Capture the cell that displays the provided text and extract its [x, y] central coordinate. 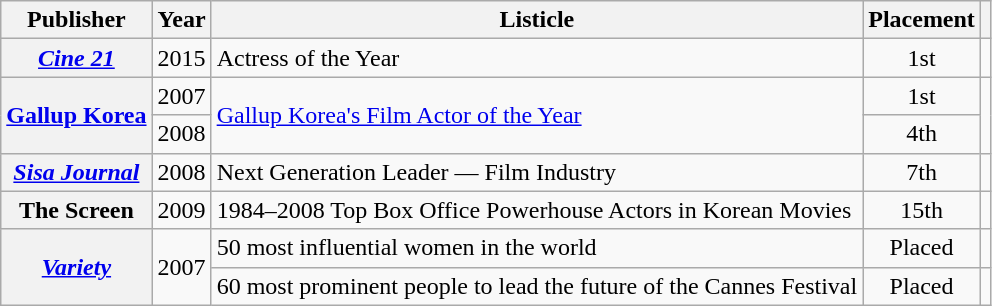
1984–2008 Top Box Office Powerhouse Actors in Korean Movies [537, 210]
60 most prominent people to lead the future of the Cannes Festival [537, 286]
Listicle [537, 20]
Gallup Korea [76, 115]
Cine 21 [76, 58]
Next Generation Leader — Film Industry [537, 172]
7th [922, 172]
Actress of the Year [537, 58]
Year [182, 20]
Gallup Korea's Film Actor of the Year [537, 115]
50 most influential women in the world [537, 248]
Sisa Journal [76, 172]
The Screen [76, 210]
2009 [182, 210]
Variety [76, 267]
4th [922, 134]
Placement [922, 20]
Publisher [76, 20]
15th [922, 210]
2015 [182, 58]
